Identify which cell holds the provided text, then report its [X, Y] central coordinate. 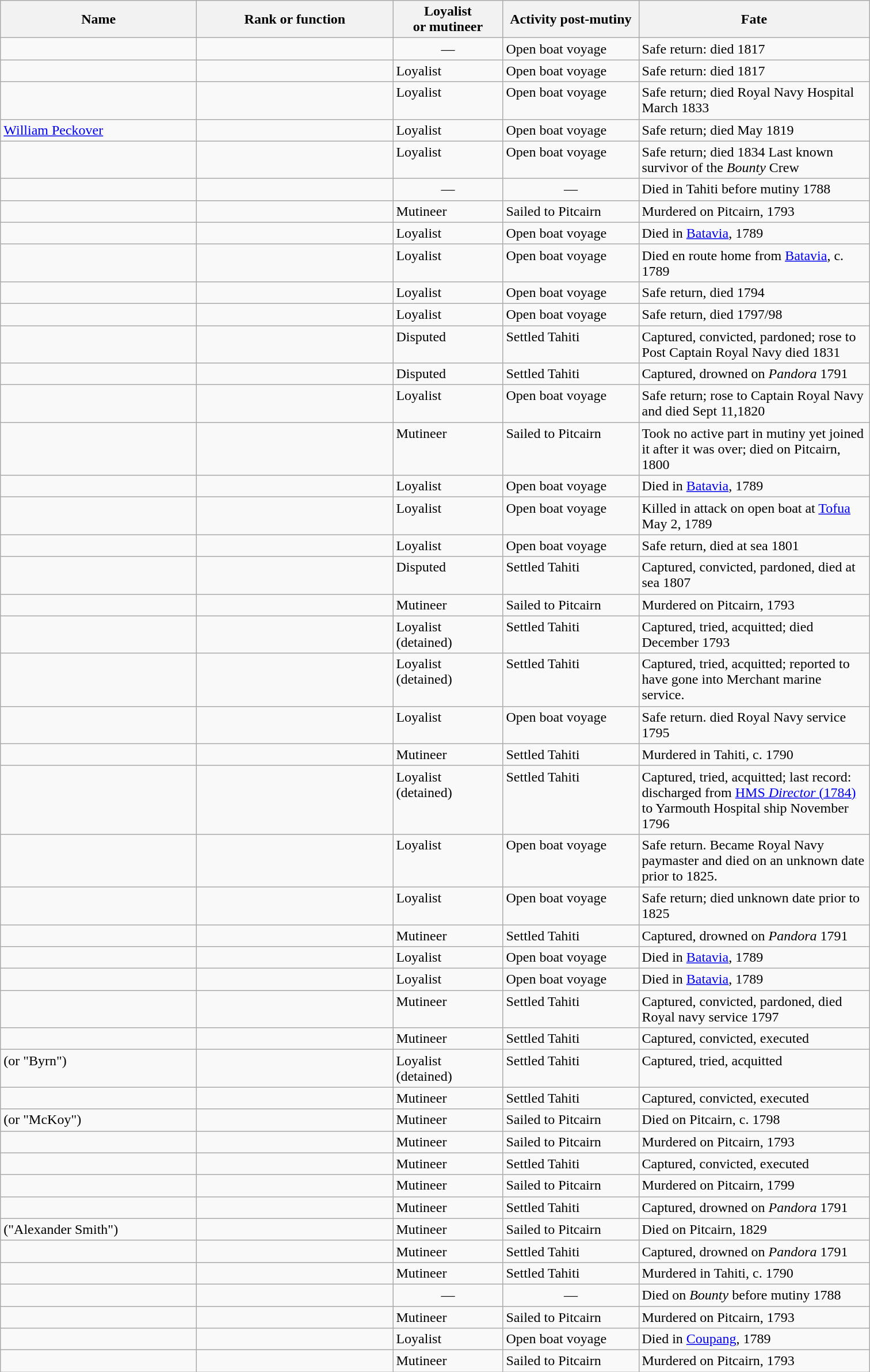
Safe return, died at sea 1801 [754, 546]
Activity post-mutiny [571, 20]
Safe return; rose to Captain Royal Navy and died Sept 11,1820 [754, 404]
Captured, convicted, pardoned, died at sea 1807 [754, 576]
Murdered on Pitcairn, 1799 [754, 1186]
Captured, convicted, pardoned, died Royal navy service 1797 [754, 1009]
Killed in attack on open boat at Tofua May 2, 1789 [754, 516]
Safe return, died 1794 [754, 292]
Loyalistor mutineer [448, 20]
Fate [754, 20]
Name [99, 20]
Captured, tried, acquitted [754, 1068]
("Alexander Smith") [99, 1229]
Safe return. died Royal Navy service 1795 [754, 725]
Rank or function [295, 20]
Died in Coupang, 1789 [754, 1339]
William Peckover [99, 130]
Safe return; died unknown date prior to 1825 [754, 906]
Captured, tried, acquitted; last record: discharged from HMS Director (1784) to Yarmouth Hospital ship November 1796 [754, 800]
Died on Bounty before mutiny 1788 [754, 1295]
Safe return, died 1797/98 [754, 314]
Safe return; died Royal Navy Hospital March 1833 [754, 100]
Captured, tried, acquitted; died December 1793 [754, 634]
(or "Byrn") [99, 1068]
Died in Tahiti before mutiny 1788 [754, 189]
Died en route home from Batavia, c. 1789 [754, 262]
(or "McKoy") [99, 1120]
Safe return; died May 1819 [754, 130]
Captured, convicted, pardoned; rose to Post Captain Royal Navy died 1831 [754, 344]
Took no active part in mutiny yet joined it after it was over; died on Pitcairn, 1800 [754, 449]
Safe return. Became Royal Navy paymaster and died on an unknown date prior to 1825. [754, 860]
Captured, tried, acquitted; reported to have gone into Merchant marine service. [754, 680]
Safe return; died 1834 Last known survivor of the Bounty Crew [754, 160]
Died on Pitcairn, 1829 [754, 1229]
Died on Pitcairn, c. 1798 [754, 1120]
